For the text-containing cell, return its midpoint in [x, y] coordinate format. 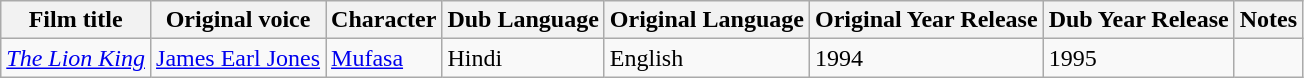
Hindi [523, 58]
Original Year Release [926, 20]
Mufasa [384, 58]
Notes [1268, 20]
Original voice [238, 20]
Dub Year Release [1138, 20]
1994 [926, 58]
Original Language [706, 20]
Dub Language [523, 20]
English [706, 58]
1995 [1138, 58]
Film title [76, 20]
Character [384, 20]
James Earl Jones [238, 58]
The Lion King [76, 58]
